Output the [x, y] coordinate of the center of the cell containing the given text.  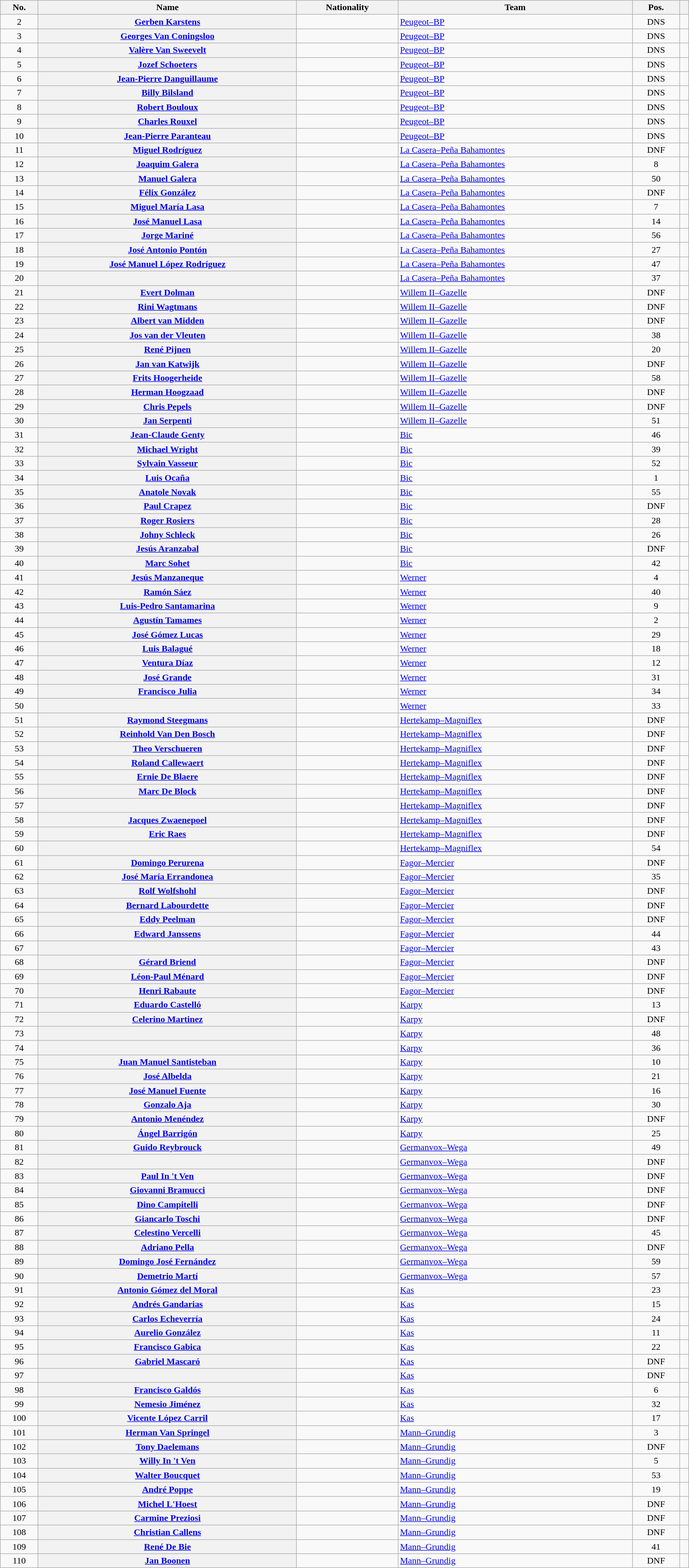
Jozef Schoeters [167, 64]
82 [19, 1162]
Jesús Aranzabal [167, 549]
Antonio Gómez del Moral [167, 1290]
Adriano Pella [167, 1247]
Eddy Peelman [167, 920]
Jan Boonen [167, 1561]
92 [19, 1304]
Jan Serpenti [167, 421]
103 [19, 1461]
Ventura Díaz [167, 663]
Team [515, 7]
Roger Rosiers [167, 520]
60 [19, 848]
Ernie De Blaere [167, 777]
José Manuel Lasa [167, 221]
Jos van der Vleuten [167, 335]
Eduardo Castelló [167, 1005]
81 [19, 1148]
69 [19, 976]
Ramón Sáez [167, 592]
107 [19, 1518]
Rini Wagtmans [167, 307]
61 [19, 862]
Charles Rouxel [167, 121]
Domingo Perurena [167, 862]
Valère Van Sweevelt [167, 50]
José Antonio Pontón [167, 250]
André Poppe [167, 1489]
Giancarlo Toschi [167, 1219]
83 [19, 1176]
106 [19, 1504]
Roland Callewaert [167, 763]
Marc De Block [167, 791]
Herman Hoogzaad [167, 392]
Chris Pepels [167, 406]
Demetrio Martí [167, 1276]
109 [19, 1547]
Francisco Gabica [167, 1347]
Félix González [167, 193]
64 [19, 905]
90 [19, 1276]
78 [19, 1105]
72 [19, 1019]
79 [19, 1119]
100 [19, 1418]
Nationality [347, 7]
Edward Janssens [167, 934]
Michael Wright [167, 449]
108 [19, 1532]
Georges Van Coningsloo [167, 36]
Christian Callens [167, 1532]
Carmine Preziosi [167, 1518]
José Manuel López Rodríguez [167, 264]
Joaquim Galera [167, 164]
Ángel Barrigón [167, 1133]
68 [19, 962]
97 [19, 1376]
Jean-Pierre Paranteau [167, 136]
Gérard Briend [167, 962]
Gonzalo Aja [167, 1105]
73 [19, 1033]
Vicente López Carril [167, 1418]
Antonio Menéndez [167, 1119]
Billy Bilsland [167, 93]
84 [19, 1190]
Name [167, 7]
Agustín Tamames [167, 620]
Pos. [656, 7]
Eric Raes [167, 834]
Tony Daelemans [167, 1447]
Juan Manuel Santisteban [167, 1062]
Willy In 't Ven [167, 1461]
Robert Bouloux [167, 107]
José Manuel Fuente [167, 1091]
88 [19, 1247]
Guido Reybrouck [167, 1148]
Manuel Galera [167, 179]
1 [656, 478]
Luis Ocaña [167, 478]
63 [19, 891]
110 [19, 1561]
Celestino Vercelli [167, 1233]
Henri Rabaute [167, 991]
Miguel María Lasa [167, 207]
Luis-Pedro Santamarina [167, 606]
95 [19, 1347]
Herman Van Springel [167, 1432]
José Albelda [167, 1076]
Carlos Echeverría [167, 1318]
Jacques Zwaenepoel [167, 820]
José María Errandonea [167, 877]
Rolf Wolfshohl [167, 891]
Dino Campitelli [167, 1204]
Albert van Midden [167, 321]
Domingo José Fernández [167, 1261]
Léon-Paul Ménard [167, 976]
Michel L'Hoest [167, 1504]
75 [19, 1062]
Bernard Labourdette [167, 905]
86 [19, 1219]
Celerino Martinez [167, 1019]
96 [19, 1361]
Evert Dolman [167, 292]
93 [19, 1318]
94 [19, 1333]
101 [19, 1432]
67 [19, 948]
Luis Balagué [167, 649]
José Grande [167, 677]
Anatole Novak [167, 492]
66 [19, 934]
80 [19, 1133]
Giovanni Bramucci [167, 1190]
Jan van Katwijk [167, 364]
Miguel Rodríguez [167, 150]
Aurelio González [167, 1333]
René Pijnen [167, 349]
René De Bie [167, 1547]
Sylvain Vasseur [167, 464]
85 [19, 1204]
74 [19, 1048]
Francisco Galdós [167, 1390]
104 [19, 1475]
105 [19, 1489]
Reinhold Van Den Bosch [167, 734]
Paul In 't Ven [167, 1176]
Walter Boucquet [167, 1475]
87 [19, 1233]
Johny Schleck [167, 535]
77 [19, 1091]
Theo Verschueren [167, 748]
Francisco Julia [167, 692]
91 [19, 1290]
Nemesio Jiménez [167, 1404]
Frits Hoogerheide [167, 378]
Andrés Gandarias [167, 1304]
Paul Crapez [167, 506]
71 [19, 1005]
Jean-Pierre Danguillaume [167, 79]
89 [19, 1261]
José Gómez Lucas [167, 635]
102 [19, 1447]
Raymond Steegmans [167, 720]
Gerben Karstens [167, 22]
Jean-Claude Genty [167, 435]
No. [19, 7]
70 [19, 991]
Marc Sohet [167, 563]
62 [19, 877]
98 [19, 1390]
99 [19, 1404]
Jorge Mariné [167, 235]
76 [19, 1076]
Jesús Manzaneque [167, 577]
Gabriel Mascaró [167, 1361]
65 [19, 920]
